Detect which cell encompasses the target text, then output its [X, Y] center coordinate. 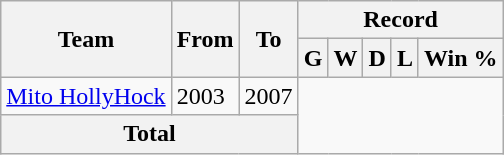
Win % [460, 58]
2003 [205, 96]
W [346, 58]
Mito HollyHock [86, 96]
D [377, 58]
From [205, 39]
Record [400, 20]
Total [150, 134]
2007 [268, 96]
G [313, 58]
Team [86, 39]
To [268, 39]
L [404, 58]
